From the cell containing the given text, extract its center point as [x, y] coordinate. 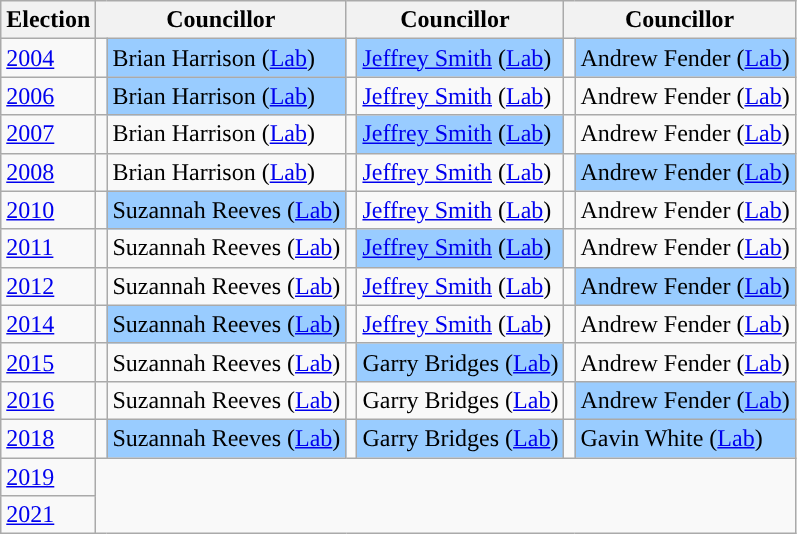
Gavin White (Lab) [685, 438]
2012 [48, 286]
2021 [48, 515]
2018 [48, 438]
2019 [48, 477]
2010 [48, 210]
Election [48, 20]
2015 [48, 362]
2004 [48, 58]
2016 [48, 400]
2014 [48, 324]
2011 [48, 248]
2008 [48, 172]
2007 [48, 134]
2006 [48, 96]
